Provide the (x, y) coordinate of the cell's center where the given text is located.  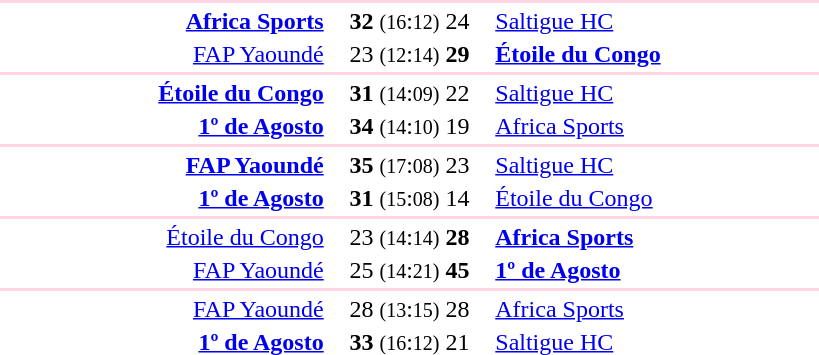
31 (15:08) 14 (410, 198)
34 (14:10) 19 (410, 126)
23 (14:14) 28 (410, 237)
31 (14:09) 22 (410, 93)
32 (16:12) 24 (410, 21)
23 (12:14) 29 (410, 54)
35 (17:08) 23 (410, 165)
28 (13:15) 28 (410, 309)
25 (14:21) 45 (410, 270)
